Provide the [X, Y] coordinate of the cell's center where the given text is located.  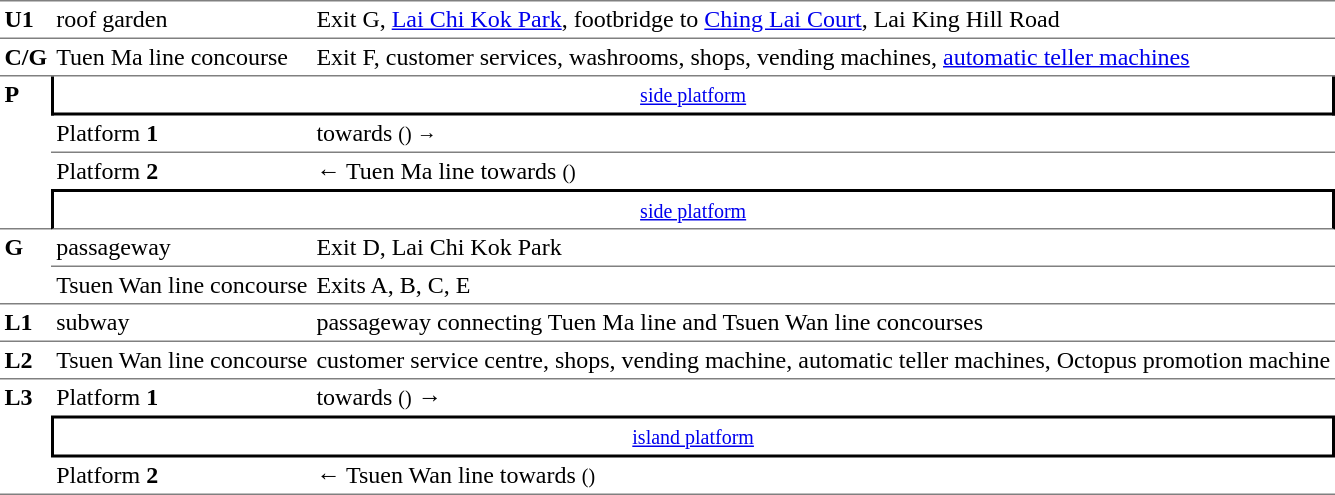
island platform [694, 437]
P [26, 152]
Tuen Ma line concourse [182, 58]
G [26, 268]
C/G [26, 58]
customer service centre, shops, vending machine, automatic teller machines, Octopus promotion machine [824, 361]
Exit F, customer services, washrooms, shops, vending machines, automatic teller machines [824, 58]
L1 [26, 323]
L2 [26, 361]
passageway connecting Tuen Ma line and Tsuen Wan line concourses [824, 323]
roof garden [182, 20]
Platform 2 [182, 171]
← Tuen Ma line towards () [824, 171]
Exit G, Lai Chi Kok Park, footbridge to Ching Lai Court, Lai King Hill Road [824, 20]
U1 [26, 20]
Exit D, Lai Chi Kok Park [824, 249]
subway [182, 323]
Exits A, B, C, E [824, 286]
passageway [182, 249]
